Identify which cell holds the provided text, then report its (X, Y) central coordinate. 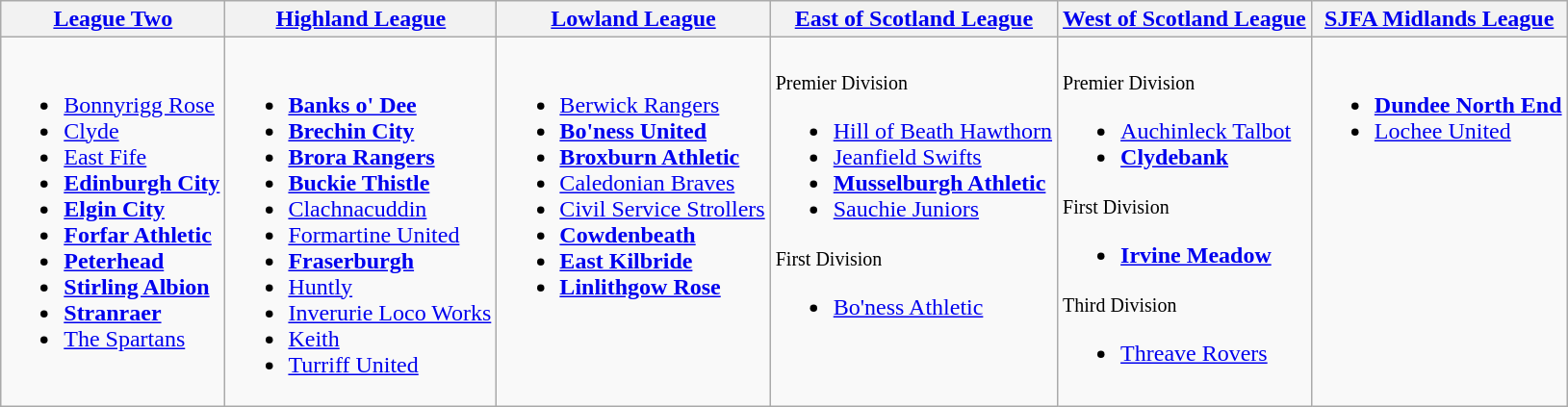
Highland League (361, 19)
Premier DivisionAuchinleck TalbotClydebankFirst DivisionIrvine MeadowThird DivisionThreave Rovers (1185, 221)
Premier DivisionHill of Beath HawthornJeanfield SwiftsMusselburgh AthleticSauchie JuniorsFirst DivisionBo'ness Athletic (913, 221)
League Two (114, 19)
East of Scotland League (913, 19)
Bonnyrigg RoseClydeEast FifeEdinburgh CityElgin CityForfar AthleticPeterheadStirling AlbionStranraerThe Spartans (114, 221)
Berwick RangersBo'ness UnitedBroxburn AthleticCaledonian BravesCivil Service StrollersCowdenbeathEast KilbrideLinlithgow Rose (633, 221)
Dundee North EndLochee United (1439, 221)
West of Scotland League (1185, 19)
SJFA Midlands League (1439, 19)
Lowland League (633, 19)
Banks o' DeeBrechin CityBrora RangersBuckie ThistleClachnacuddinFormartine UnitedFraserburghHuntlyInverurie Loco WorksKeithTurriff United (361, 221)
